Return [x, y] of the center of cell containing provided text 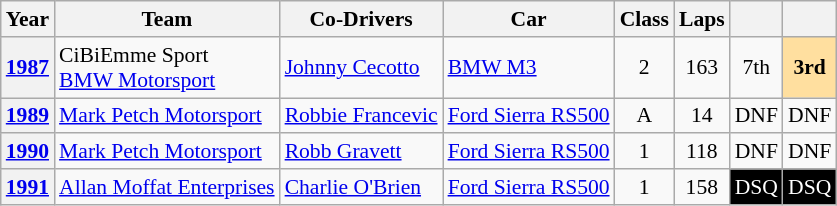
Robbie Francevic [362, 116]
CiBiEmme Sport BMW Motorsport [167, 68]
158 [702, 187]
1991 [28, 187]
7th [756, 68]
Year [28, 19]
163 [702, 68]
118 [702, 152]
1987 [28, 68]
1990 [28, 152]
BMW M3 [529, 68]
Class [644, 19]
Team [167, 19]
Car [529, 19]
Co-Drivers [362, 19]
14 [702, 116]
Robb Gravett [362, 152]
A [644, 116]
Laps [702, 19]
3rd [810, 68]
1989 [28, 116]
Johnny Cecotto [362, 68]
Allan Moffat Enterprises [167, 187]
2 [644, 68]
Charlie O'Brien [362, 187]
